Identify which cell holds the provided text, then report its [X, Y] central coordinate. 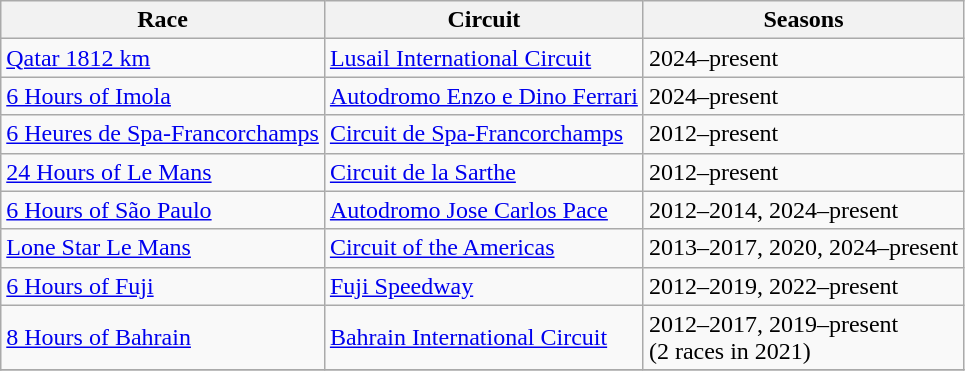
Qatar 1812 km [163, 58]
Lusail International Circuit [484, 58]
Circuit [484, 20]
Seasons [803, 20]
2013–2017, 2020, 2024–present [803, 248]
Race [163, 20]
8 Hours of Bahrain [163, 338]
Fuji Speedway [484, 286]
Lone Star Le Mans [163, 248]
Circuit de Spa-Francorchamps [484, 134]
Circuit de la Sarthe [484, 172]
2012–2017, 2019–present(2 races in 2021) [803, 338]
6 Hours of Imola [163, 96]
24 Hours of Le Mans [163, 172]
Autodromo Enzo e Dino Ferrari [484, 96]
2012–2014, 2024–present [803, 210]
Autodromo Jose Carlos Pace [484, 210]
6 Hours of Fuji [163, 286]
6 Heures de Spa-Francorchamps [163, 134]
Circuit of the Americas [484, 248]
Bahrain International Circuit [484, 338]
6 Hours of São Paulo [163, 210]
2012–2019, 2022–present [803, 286]
